Return the [X, Y] coordinate for the center point of the cell that contains the specified text.  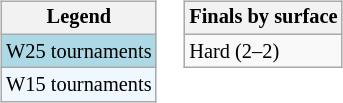
Legend [78, 18]
Hard (2–2) [263, 51]
W15 tournaments [78, 85]
W25 tournaments [78, 51]
Finals by surface [263, 18]
